From the cell containing the given text, extract its center point as [X, Y] coordinate. 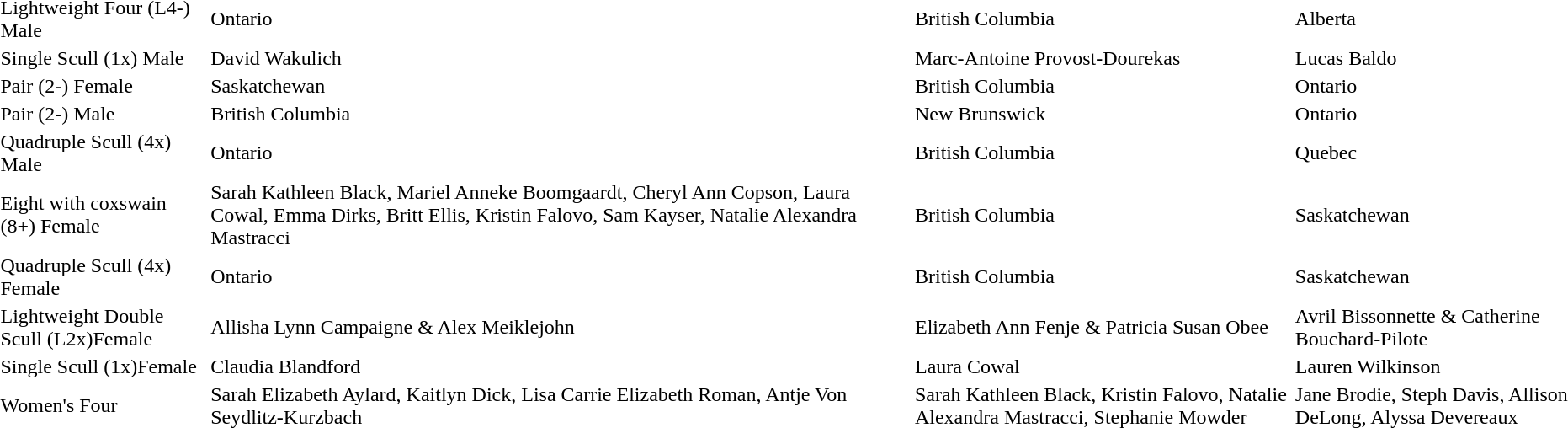
Laura Cowal [1103, 366]
Elizabeth Ann Fenje & Patricia Susan Obee [1103, 327]
Allisha Lynn Campaigne & Alex Meiklejohn [561, 327]
New Brunswick [1103, 114]
Saskatchewan [561, 86]
Claudia Blandford [561, 366]
David Wakulich [561, 58]
Marc-Antoine Provost-Dourekas [1103, 58]
